Capture the cell that displays the provided text and extract its (x, y) central coordinate. 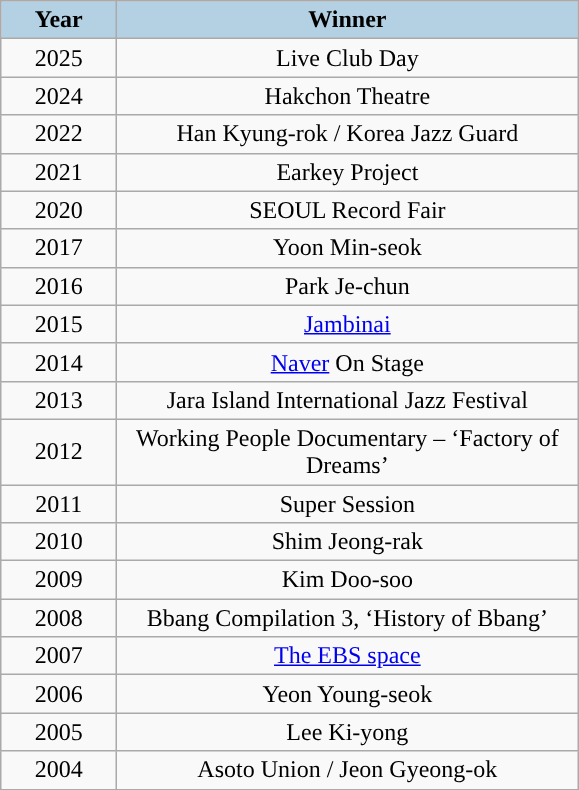
2005 (59, 732)
Shim Jeong-rak (348, 542)
Kim Doo-soo (348, 580)
2025 (59, 58)
Naver On Stage (348, 362)
2010 (59, 542)
2017 (59, 248)
2021 (59, 172)
SEOUL Record Fair (348, 210)
Asoto Union / Jeon Gyeong-ok (348, 770)
2012 (59, 452)
2009 (59, 580)
2024 (59, 96)
2015 (59, 324)
2004 (59, 770)
2011 (59, 503)
Park Je-chun (348, 286)
Jara Island International Jazz Festival (348, 400)
Han Kyung-rok / Korea Jazz Guard (348, 134)
2008 (59, 618)
2020 (59, 210)
Yeon Young-seok (348, 694)
Super Session (348, 503)
Earkey Project (348, 172)
Jambinai (348, 324)
Working People Documentary – ‘Factory of Dreams’ (348, 452)
2022 (59, 134)
2013 (59, 400)
Lee Ki-yong (348, 732)
Winner (348, 20)
Year (59, 20)
2006 (59, 694)
2014 (59, 362)
2016 (59, 286)
The EBS space (348, 656)
2007 (59, 656)
Hakchon Theatre (348, 96)
Yoon Min-seok (348, 248)
Bbang Compilation 3, ‘History of Bbang’ (348, 618)
Live Club Day (348, 58)
